Pinpoint the cell where the given text exists, returning its (x, y) midpoint coordinate. 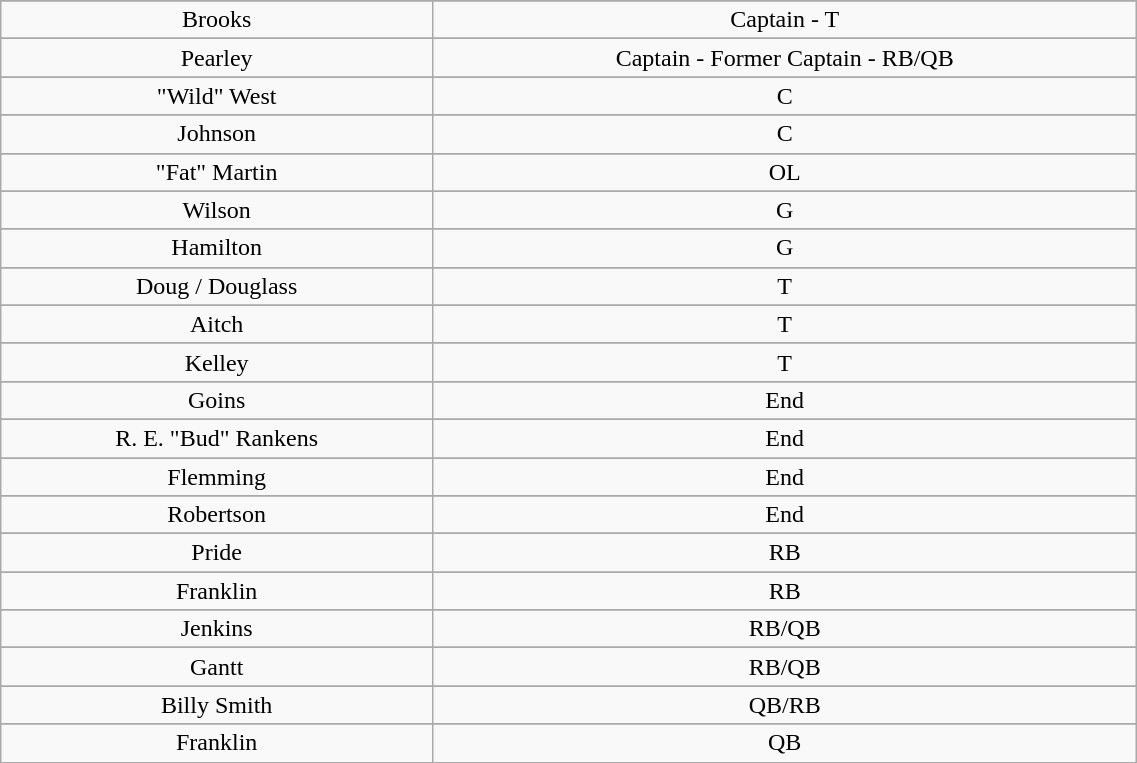
Pride (217, 553)
OL (785, 172)
Robertson (217, 515)
Goins (217, 400)
QB/RB (785, 705)
QB (785, 743)
Johnson (217, 134)
"Wild" West (217, 96)
Kelley (217, 362)
Brooks (217, 20)
Captain - Former Captain - RB/QB (785, 58)
Gantt (217, 667)
Hamilton (217, 248)
Jenkins (217, 629)
Billy Smith (217, 705)
"Fat" Martin (217, 172)
Wilson (217, 210)
R. E. "Bud" Rankens (217, 438)
Doug / Douglass (217, 286)
Pearley (217, 58)
Aitch (217, 324)
Flemming (217, 477)
Captain - T (785, 20)
